Capture the cell that displays the provided text and extract its [x, y] central coordinate. 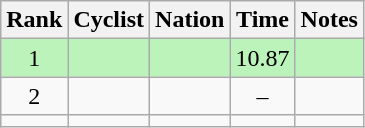
Rank [34, 20]
Cyclist [109, 20]
10.87 [262, 58]
1 [34, 58]
Nation [190, 20]
2 [34, 96]
Time [262, 20]
– [262, 96]
Notes [329, 20]
